Find where the given text appears and provide that cell's center as [x, y] coordinate. 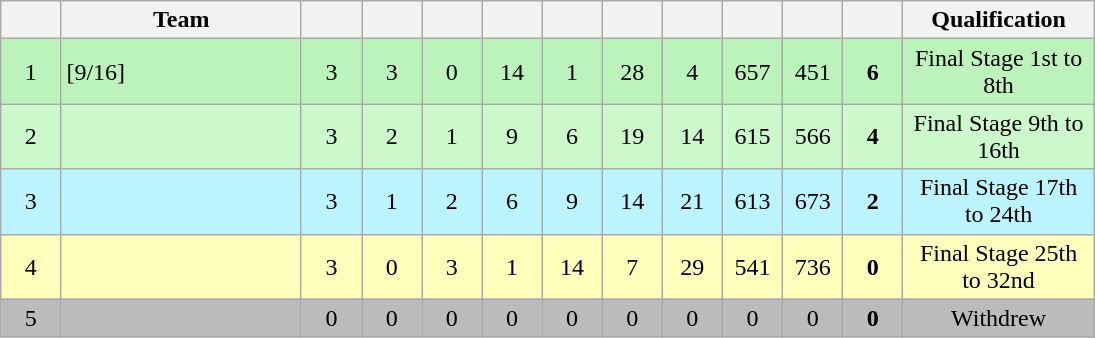
Final Stage 1st to 8th [998, 72]
Withdrew [998, 318]
615 [752, 136]
Final Stage 17th to 24th [998, 202]
21 [692, 202]
Final Stage 25th to 32nd [998, 266]
566 [813, 136]
Qualification [998, 20]
736 [813, 266]
7 [632, 266]
Team [182, 20]
28 [632, 72]
[9/16] [182, 72]
657 [752, 72]
29 [692, 266]
5 [31, 318]
19 [632, 136]
673 [813, 202]
Final Stage 9th to 16th [998, 136]
451 [813, 72]
613 [752, 202]
541 [752, 266]
